Determine the (x, y) coordinate at the center of the cell enclosing the given text.  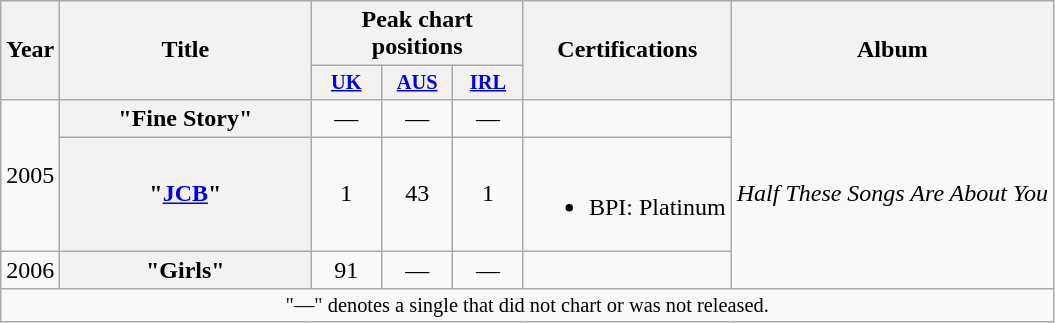
Peak chart positions (418, 34)
2006 (30, 270)
"JCB" (186, 194)
UK (346, 83)
2005 (30, 174)
IRL (488, 83)
Album (892, 50)
Year (30, 50)
Half These Songs Are About You (892, 194)
91 (346, 270)
"—" denotes a single that did not chart or was not released. (528, 306)
"Girls" (186, 270)
Title (186, 50)
43 (418, 194)
Certifications (627, 50)
AUS (418, 83)
"Fine Story" (186, 118)
BPI: Platinum (627, 194)
